From the cell containing the given text, extract its center point as (x, y) coordinate. 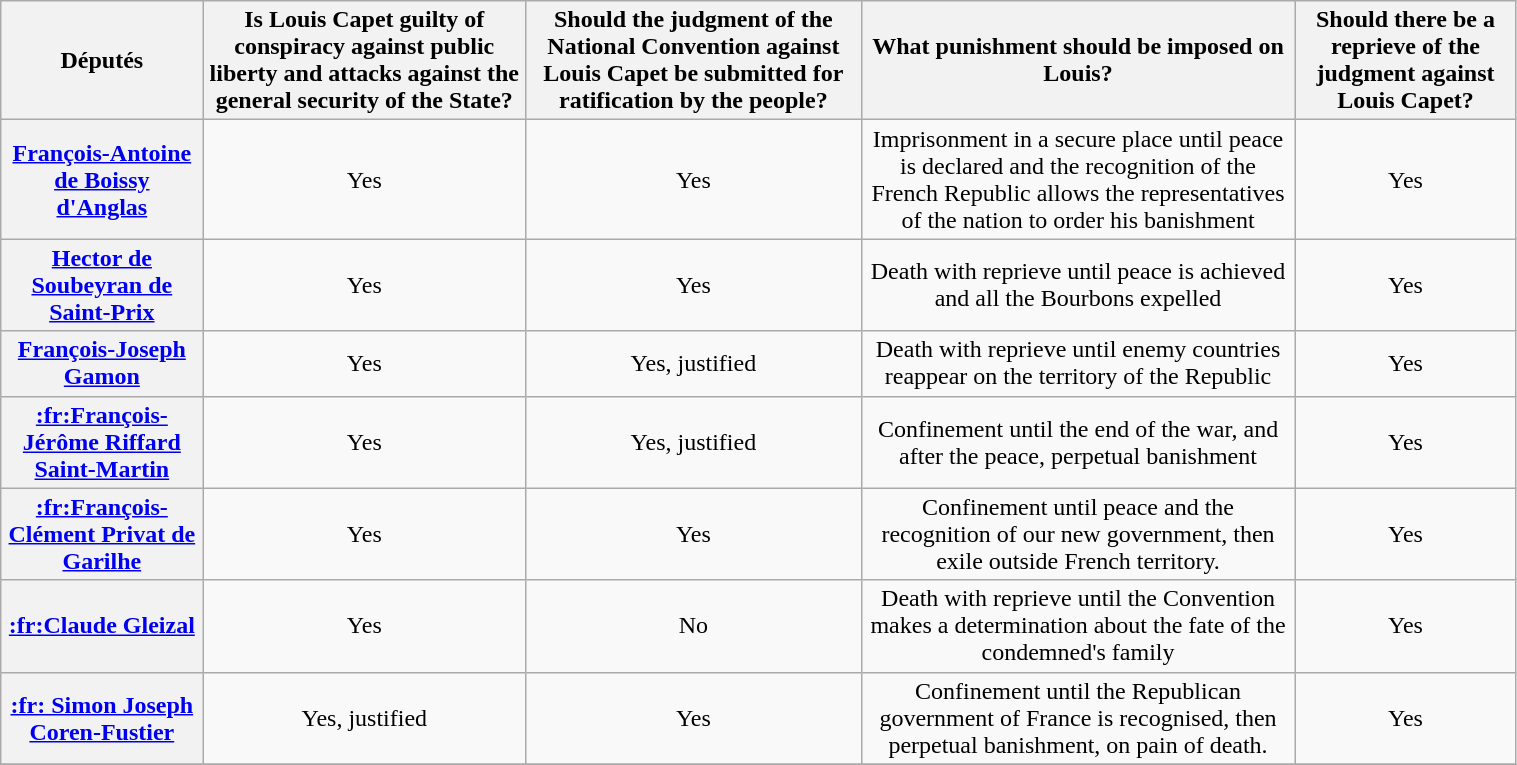
:fr:François-Jérôme Riffard Saint-Martin (102, 442)
Confinement until peace and the recognition of our new government, then exile outside French territory. (1078, 534)
What punishment should be imposed on Louis? (1078, 60)
Death with reprieve until enemy countries reappear on the territory of the Republic (1078, 364)
François-Joseph Gamon (102, 364)
Confinement until the end of the war, and after the peace, perpetual banishment (1078, 442)
No (694, 626)
Députés (102, 60)
Should the judgment of the National Convention against Louis Capet be submitted for ratification by the people? (694, 60)
Death with reprieve until peace is achieved and all the Bourbons expelled (1078, 285)
Should there be a reprieve of the judgment against Louis Capet? (1406, 60)
François-Antoine de Boissy d'Anglas (102, 180)
Confinement until the Republican government of France is recognised, then perpetual banishment, on pain of death. (1078, 718)
Hector de Soubeyran de Saint-Prix (102, 285)
:fr:François-Clément Privat de Garilhe (102, 534)
:fr:Claude Gleizal (102, 626)
Death with reprieve until the Convention makes a determination about the fate of the condemned's family (1078, 626)
Is Louis Capet guilty of conspiracy against public liberty and attacks against the general security of the State? (364, 60)
:fr: Simon Joseph Coren-Fustier (102, 718)
